Output the [x, y] coordinate of the center of the cell containing the given text.  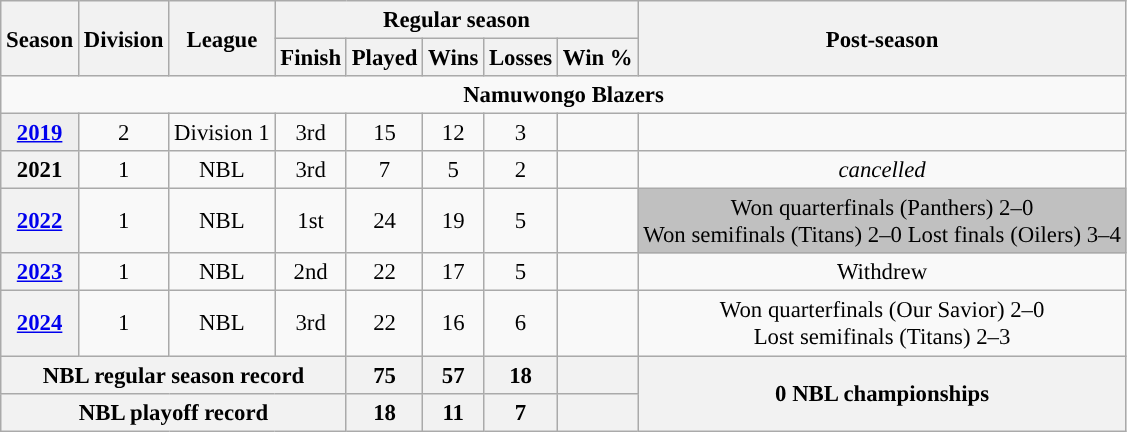
17 [454, 273]
Division 1 [222, 133]
24 [384, 222]
Wins [454, 58]
Played [384, 58]
cancelled [882, 170]
15 [384, 133]
Season [40, 38]
Won quarterfinals (Our Savior) 2–0Lost semifinals (Titans) 2–3 [882, 324]
12 [454, 133]
Losses [521, 58]
Won quarterfinals (Panthers) 2–0Won semifinals (Titans) 2–0 Lost finals (Oilers) 3–4 [882, 222]
2023 [40, 273]
Post-season [882, 38]
Namuwongo Blazers [564, 95]
3 [521, 133]
2019 [40, 133]
1st [310, 222]
6 [521, 324]
57 [454, 375]
2022 [40, 222]
2024 [40, 324]
Division [123, 38]
NBL playoff record [174, 412]
11 [454, 412]
Win % [598, 58]
75 [384, 375]
2nd [310, 273]
Regular season [456, 20]
NBL regular season record [174, 375]
League [222, 38]
16 [454, 324]
19 [454, 222]
0 NBL championships [882, 394]
Withdrew [882, 273]
Finish [310, 58]
2021 [40, 170]
